Determine the (X, Y) coordinate at the center of the cell enclosing the given text.  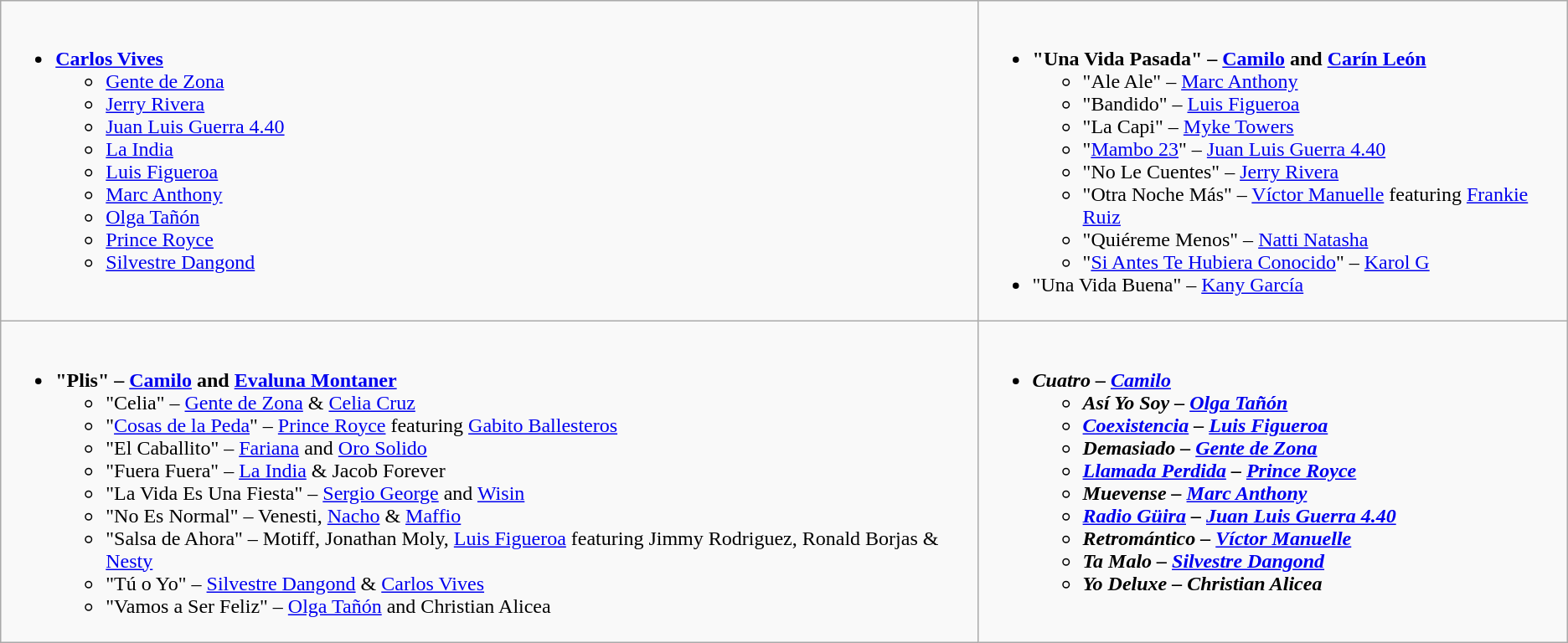
Carlos VivesGente de ZonaJerry RiveraJuan Luis Guerra 4.40La IndiaLuis FigueroaMarc AnthonyOlga TañónPrince RoyceSilvestre Dangond (489, 161)
